Return the [x, y] coordinate for the center point of the cell that contains the specified text.  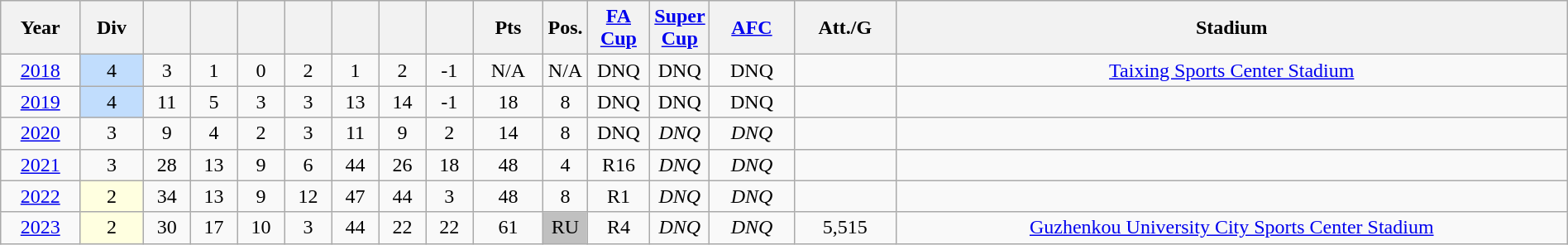
2023 [41, 228]
2021 [41, 165]
2018 [41, 70]
28 [167, 165]
12 [308, 196]
30 [167, 228]
61 [508, 228]
FA Cup [619, 28]
Year [41, 28]
Guzhenkou University City Sports Center Stadium [1231, 228]
RU [566, 228]
5,515 [845, 228]
Att./G [845, 28]
Super Cup [680, 28]
Pts [508, 28]
Stadium [1231, 28]
Pos. [566, 28]
6 [308, 165]
R1 [619, 196]
34 [167, 196]
0 [261, 70]
47 [356, 196]
5 [213, 102]
2019 [41, 102]
AFC [752, 28]
R16 [619, 165]
26 [402, 165]
R4 [619, 228]
2020 [41, 133]
Taixing Sports Center Stadium [1231, 70]
10 [261, 228]
17 [213, 228]
Div [112, 28]
2022 [41, 196]
